Provide the [X, Y] coordinate of the cell's center where the given text is located.  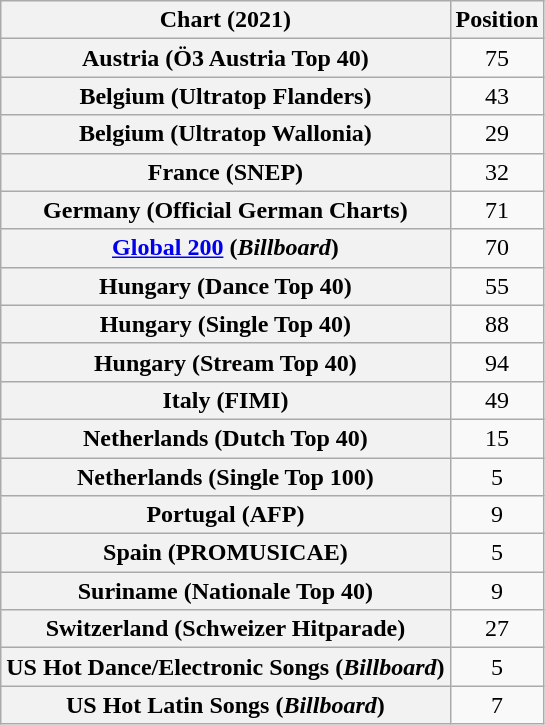
15 [497, 438]
Hungary (Single Top 40) [226, 324]
Netherlands (Dutch Top 40) [226, 438]
Hungary (Stream Top 40) [226, 362]
7 [497, 705]
Chart (2021) [226, 20]
88 [497, 324]
Hungary (Dance Top 40) [226, 286]
71 [497, 210]
70 [497, 248]
Belgium (Ultratop Wallonia) [226, 134]
32 [497, 172]
US Hot Dance/Electronic Songs (Billboard) [226, 667]
29 [497, 134]
Italy (FIMI) [226, 400]
Netherlands (Single Top 100) [226, 477]
Switzerland (Schweizer Hitparade) [226, 629]
Suriname (Nationale Top 40) [226, 591]
Germany (Official German Charts) [226, 210]
49 [497, 400]
94 [497, 362]
Austria (Ö3 Austria Top 40) [226, 58]
Portugal (AFP) [226, 515]
Position [497, 20]
43 [497, 96]
US Hot Latin Songs (Billboard) [226, 705]
France (SNEP) [226, 172]
75 [497, 58]
Belgium (Ultratop Flanders) [226, 96]
27 [497, 629]
Spain (PROMUSICAE) [226, 553]
55 [497, 286]
Global 200 (Billboard) [226, 248]
